From the cell containing the given text, extract its center point as [x, y] coordinate. 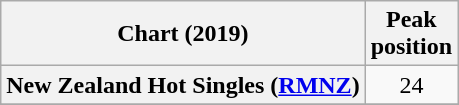
Peakposition [411, 34]
24 [411, 85]
Chart (2019) [183, 34]
New Zealand Hot Singles (RMNZ) [183, 85]
